Find where the given text appears and provide that cell's center as [x, y] coordinate. 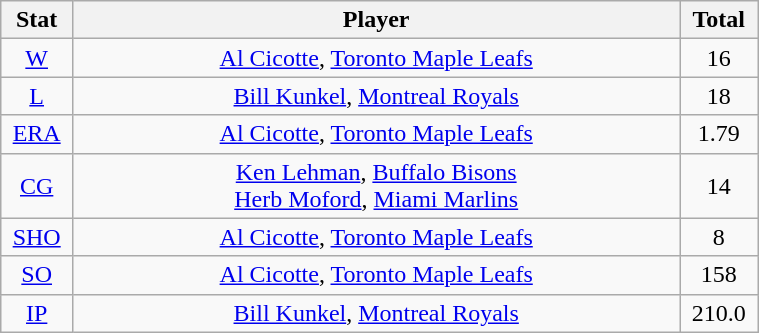
SHO [37, 237]
18 [719, 96]
Total [719, 20]
IP [37, 313]
W [37, 58]
Player [376, 20]
14 [719, 186]
16 [719, 58]
SO [37, 275]
158 [719, 275]
Ken Lehman, Buffalo Bisons Herb Moford, Miami Marlins [376, 186]
CG [37, 186]
8 [719, 237]
L [37, 96]
ERA [37, 134]
210.0 [719, 313]
Stat [37, 20]
1.79 [719, 134]
